Identify which cell holds the provided text, then report its (X, Y) central coordinate. 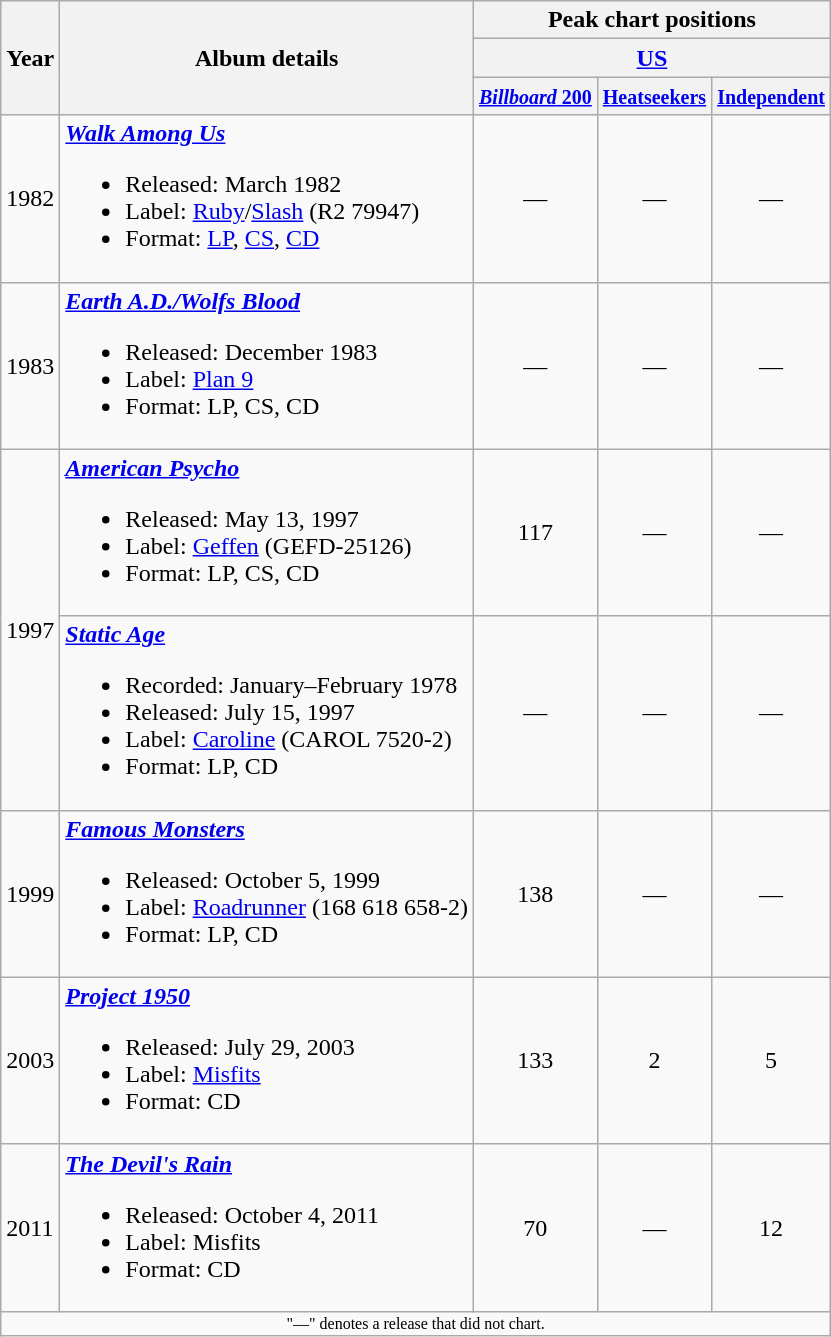
1999 (30, 894)
Independent (772, 96)
The Devil's RainReleased: October 4, 2011Label: MisfitsFormat: CD (267, 1228)
US (652, 58)
Walk Among UsReleased: March 1982Label: Ruby/Slash (R2 79947)Format: LP, CS, CD (267, 198)
2003 (30, 1060)
1982 (30, 198)
138 (535, 894)
1997 (30, 630)
5 (772, 1060)
American PsychoReleased: May 13, 1997Label: Geffen (GEFD-25126)Format: LP, CS, CD (267, 532)
133 (535, 1060)
Heatseekers (654, 96)
Earth A.D./Wolfs BloodReleased: December 1983Label: Plan 9Format: LP, CS, CD (267, 366)
"—" denotes a release that did not chart. (416, 1323)
Year (30, 58)
Peak chart positions (652, 20)
Billboard 200 (535, 96)
70 (535, 1228)
1983 (30, 366)
12 (772, 1228)
2011 (30, 1228)
Project 1950Released: July 29, 2003Label: MisfitsFormat: CD (267, 1060)
Static AgeRecorded: January–February 1978Released: July 15, 1997Label: Caroline (CAROL 7520-2)Format: LP, CD (267, 713)
117 (535, 532)
Famous MonstersReleased: October 5, 1999Label: Roadrunner (168 618 658-2)Format: LP, CD (267, 894)
2 (654, 1060)
Album details (267, 58)
